Identify which cell holds the provided text, then report its [X, Y] central coordinate. 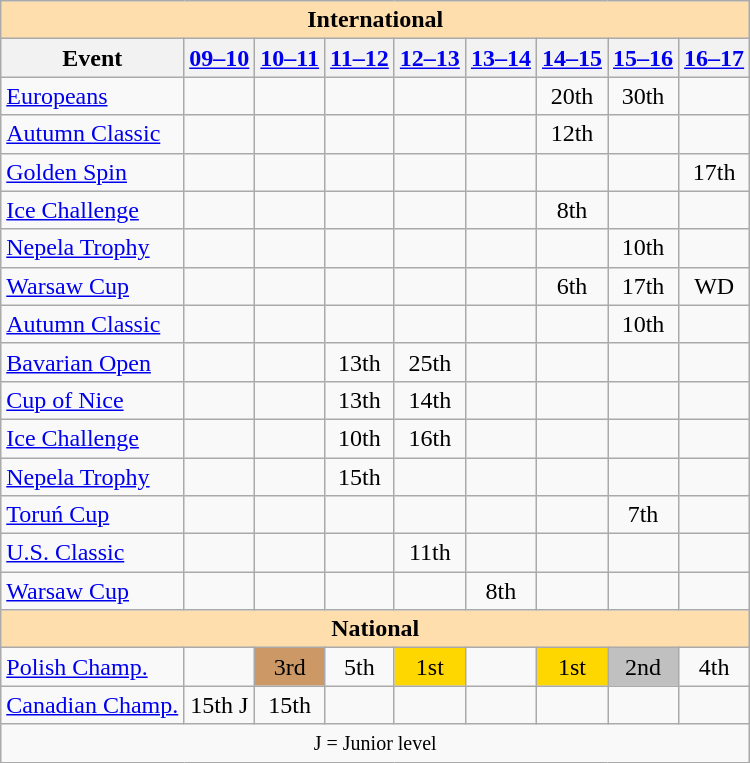
6th [572, 286]
Canadian Champ. [92, 705]
U.S. Classic [92, 553]
J = Junior level [376, 743]
5th [360, 667]
14th [430, 400]
National [376, 629]
Toruń Cup [92, 515]
4th [714, 667]
15–16 [644, 58]
Golden Spin [92, 172]
30th [644, 96]
WD [714, 286]
13–14 [500, 58]
3rd [290, 667]
7th [644, 515]
International [376, 20]
Cup of Nice [92, 400]
11th [430, 553]
Europeans [92, 96]
14–15 [572, 58]
Polish Champ. [92, 667]
12–13 [430, 58]
2nd [644, 667]
Event [92, 58]
12th [572, 134]
20th [572, 96]
11–12 [360, 58]
16th [430, 438]
09–10 [220, 58]
10–11 [290, 58]
Bavarian Open [92, 362]
15th J [220, 705]
25th [430, 362]
16–17 [714, 58]
